Find where the given text appears and provide that cell's center as [x, y] coordinate. 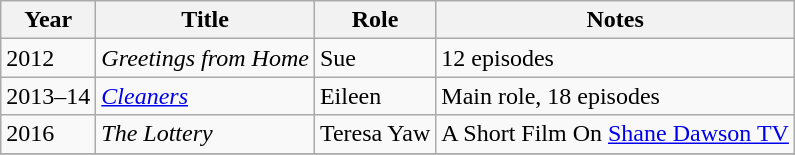
2012 [48, 58]
A Short Film On Shane Dawson TV [616, 134]
Eileen [374, 96]
Title [206, 20]
Role [374, 20]
Sue [374, 58]
Year [48, 20]
2013–14 [48, 96]
Greetings from Home [206, 58]
Cleaners [206, 96]
Main role, 18 episodes [616, 96]
Teresa Yaw [374, 134]
The Lottery [206, 134]
2016 [48, 134]
12 episodes [616, 58]
Notes [616, 20]
